Extract the (X, Y) coordinate from the center of the cell holding the provided text.  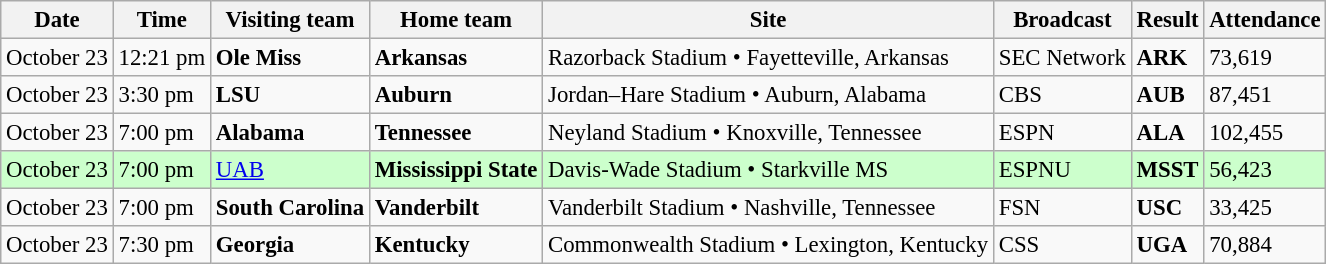
33,425 (1265, 208)
56,423 (1265, 170)
Time (162, 20)
87,451 (1265, 95)
USC (1168, 208)
Commonwealth Stadium • Lexington, Kentucky (768, 245)
Attendance (1265, 20)
Visiting team (290, 20)
Site (768, 20)
Broadcast (1062, 20)
Alabama (290, 133)
7:30 pm (162, 245)
Mississippi State (456, 170)
LSU (290, 95)
Georgia (290, 245)
Ole Miss (290, 58)
UGA (1168, 245)
Vanderbilt (456, 208)
ALA (1168, 133)
CSS (1062, 245)
South Carolina (290, 208)
SEC Network (1062, 58)
Arkansas (456, 58)
AUB (1168, 95)
3:30 pm (162, 95)
Result (1168, 20)
Davis-Wade Stadium • Starkville MS (768, 170)
Auburn (456, 95)
Neyland Stadium • Knoxville, Tennessee (768, 133)
12:21 pm (162, 58)
Jordan–Hare Stadium • Auburn, Alabama (768, 95)
Kentucky (456, 245)
70,884 (1265, 245)
Razorback Stadium • Fayetteville, Arkansas (768, 58)
Date (57, 20)
ESPN (1062, 133)
FSN (1062, 208)
CBS (1062, 95)
73,619 (1265, 58)
UAB (290, 170)
ARK (1168, 58)
ESPNU (1062, 170)
MSST (1168, 170)
Vanderbilt Stadium • Nashville, Tennessee (768, 208)
Home team (456, 20)
Tennessee (456, 133)
102,455 (1265, 133)
